Pinpoint the cell where the given text exists, returning its [x, y] midpoint coordinate. 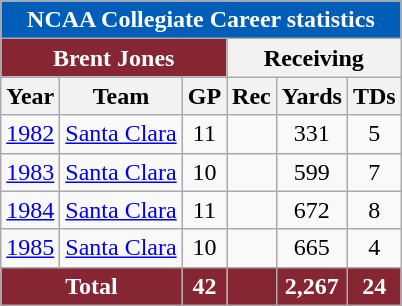
Total [92, 286]
1985 [30, 248]
Year [30, 96]
Rec [252, 96]
665 [312, 248]
599 [312, 172]
8 [374, 210]
Yards [312, 96]
331 [312, 134]
5 [374, 134]
42 [204, 286]
TDs [374, 96]
2,267 [312, 286]
1984 [30, 210]
24 [374, 286]
7 [374, 172]
Receiving [314, 58]
1982 [30, 134]
672 [312, 210]
1983 [30, 172]
Brent Jones [114, 58]
Team [121, 96]
4 [374, 248]
NCAA Collegiate Career statistics [201, 20]
GP [204, 96]
